Identify which cell holds the provided text, then report its (x, y) central coordinate. 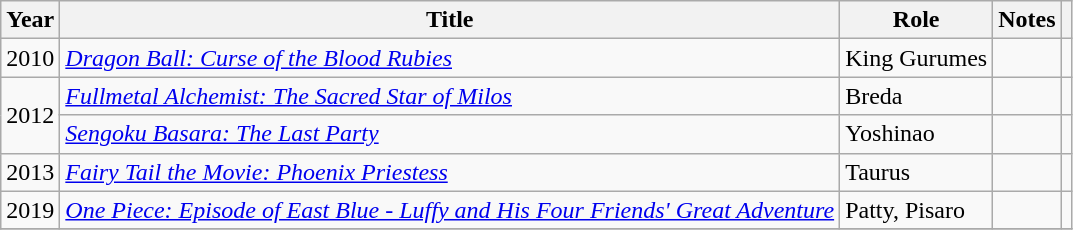
Fullmetal Alchemist: The Sacred Star of Milos (450, 96)
Dragon Ball: Curse of the Blood Rubies (450, 58)
Title (450, 20)
Role (916, 20)
2013 (30, 172)
2019 (30, 210)
King Gurumes (916, 58)
Notes (1027, 20)
2012 (30, 115)
2010 (30, 58)
Patty, Pisaro (916, 210)
Sengoku Basara: The Last Party (450, 134)
Fairy Tail the Movie: Phoenix Priestess (450, 172)
One Piece: Episode of East Blue - Luffy and His Four Friends' Great Adventure (450, 210)
Year (30, 20)
Yoshinao (916, 134)
Taurus (916, 172)
Breda (916, 96)
